Scan for the cell matching the given text and deliver its [x, y] coordinate at center. 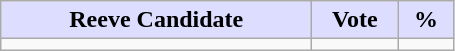
Vote [355, 20]
Reeve Candidate [156, 20]
% [426, 20]
